Capture the cell that displays the provided text and extract its [x, y] central coordinate. 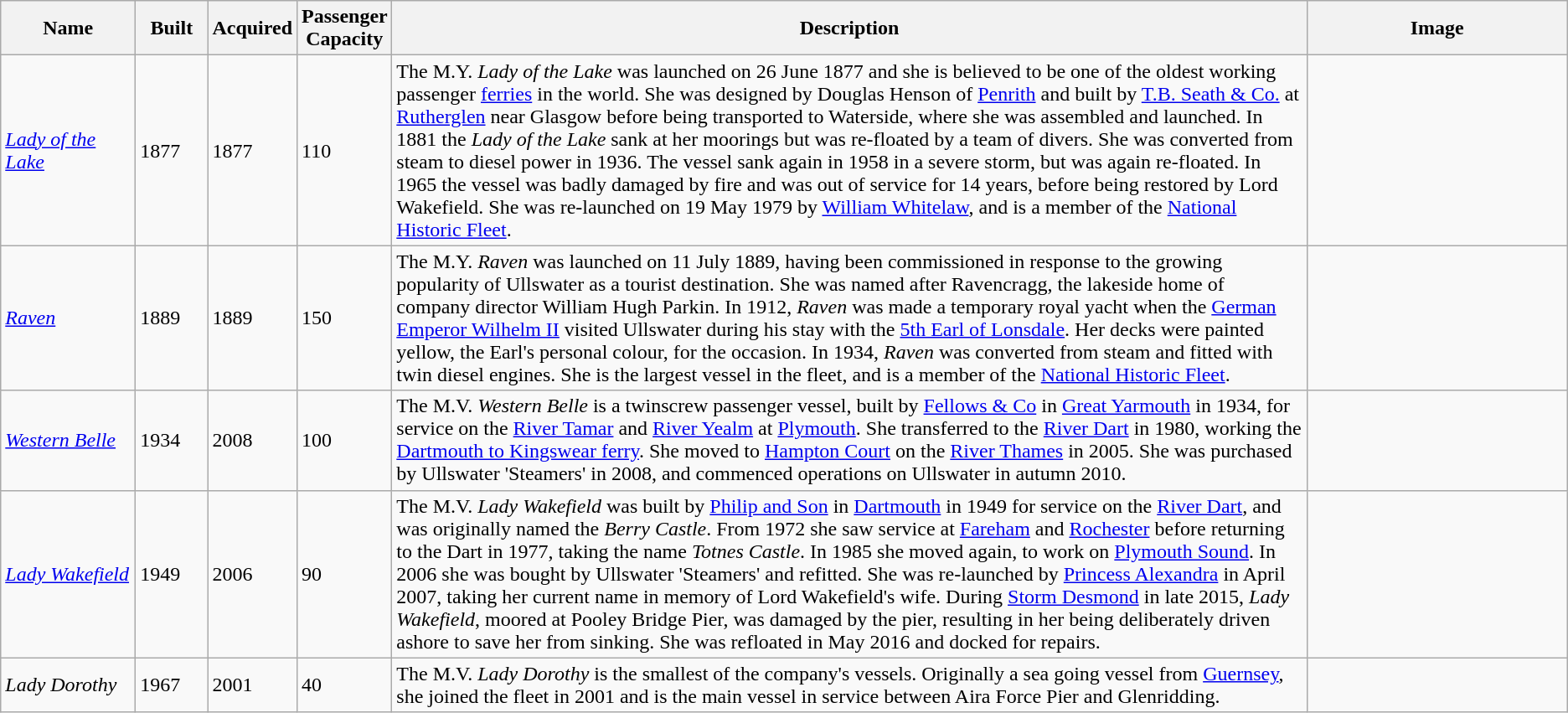
100 [345, 441]
110 [345, 151]
40 [345, 685]
Acquired [253, 28]
Western Belle [69, 441]
150 [345, 318]
Image [1437, 28]
90 [345, 574]
1967 [172, 685]
1934 [172, 441]
Lady Dorothy [69, 685]
2008 [253, 441]
Name [69, 28]
Passenger Capacity [345, 28]
Built [172, 28]
Lady of the Lake [69, 151]
2006 [253, 574]
1949 [172, 574]
Description [849, 28]
Raven [69, 318]
Lady Wakefield [69, 574]
2001 [253, 685]
